Find where the given text appears and provide that cell's center as [x, y] coordinate. 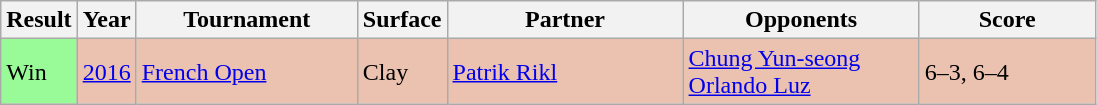
Partner [565, 20]
Score [1007, 20]
Surface [402, 20]
Tournament [246, 20]
French Open [246, 72]
Result [39, 20]
Chung Yun-seong Orlando Luz [801, 72]
Win [39, 72]
Patrik Rikl [565, 72]
Clay [402, 72]
2016 [106, 72]
6–3, 6–4 [1007, 72]
Year [106, 20]
Opponents [801, 20]
